Return the [X, Y] coordinate for the center point of the cell that contains the specified text.  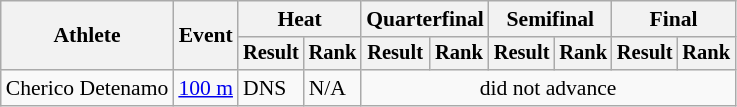
100 m [206, 88]
Cherico Detenamo [88, 88]
Semifinal [550, 19]
Heat [300, 19]
did not advance [548, 88]
Quarterfinal [425, 19]
Final [674, 19]
DNS [271, 88]
Athlete [88, 36]
Event [206, 36]
N/A [333, 88]
